Extract the (x, y) coordinate from the center of the cell holding the provided text.  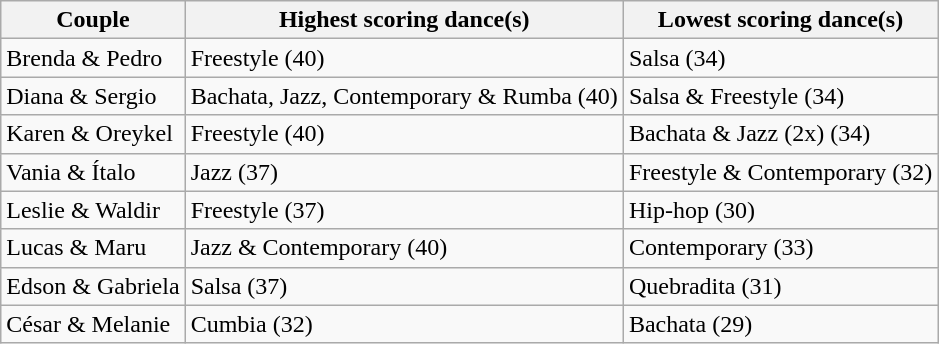
Lucas & Maru (93, 248)
Diana & Sergio (93, 96)
Vania & Ítalo (93, 172)
Hip-hop (30) (780, 210)
Quebradita (31) (780, 286)
Leslie & Waldir (93, 210)
Highest scoring dance(s) (404, 20)
Contemporary (33) (780, 248)
Bachata & Jazz (2x) (34) (780, 134)
Bachata (29) (780, 324)
Salsa (37) (404, 286)
Brenda & Pedro (93, 58)
Freestyle (37) (404, 210)
Jazz (37) (404, 172)
Freestyle & Contemporary (32) (780, 172)
César & Melanie (93, 324)
Salsa (34) (780, 58)
Cumbia (32) (404, 324)
Bachata, Jazz, Contemporary & Rumba (40) (404, 96)
Salsa & Freestyle (34) (780, 96)
Karen & Oreykel (93, 134)
Edson & Gabriela (93, 286)
Couple (93, 20)
Jazz & Contemporary (40) (404, 248)
Lowest scoring dance(s) (780, 20)
